Identify which cell holds the provided text, then report its [X, Y] central coordinate. 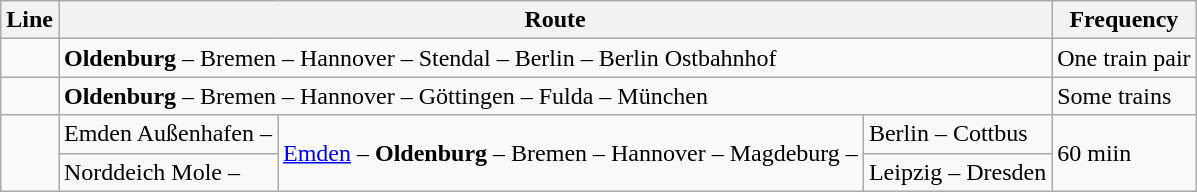
Some trains [1124, 96]
60 miin [1124, 153]
Emden – Oldenburg – Bremen – Hannover – Magdeburg – [571, 153]
Norddeich Mole – [168, 172]
Frequency [1124, 20]
Berlin – Cottbus [957, 134]
Leipzig – Dresden [957, 172]
Emden Außenhafen – [168, 134]
Line [30, 20]
Route [554, 20]
Oldenburg – Bremen – Hannover – Stendal – Berlin – Berlin Ostbahnhof [554, 58]
One train pair [1124, 58]
Oldenburg – Bremen – Hannover – Göttingen – Fulda – München [554, 96]
